From the cell containing the given text, extract its center point as (X, Y) coordinate. 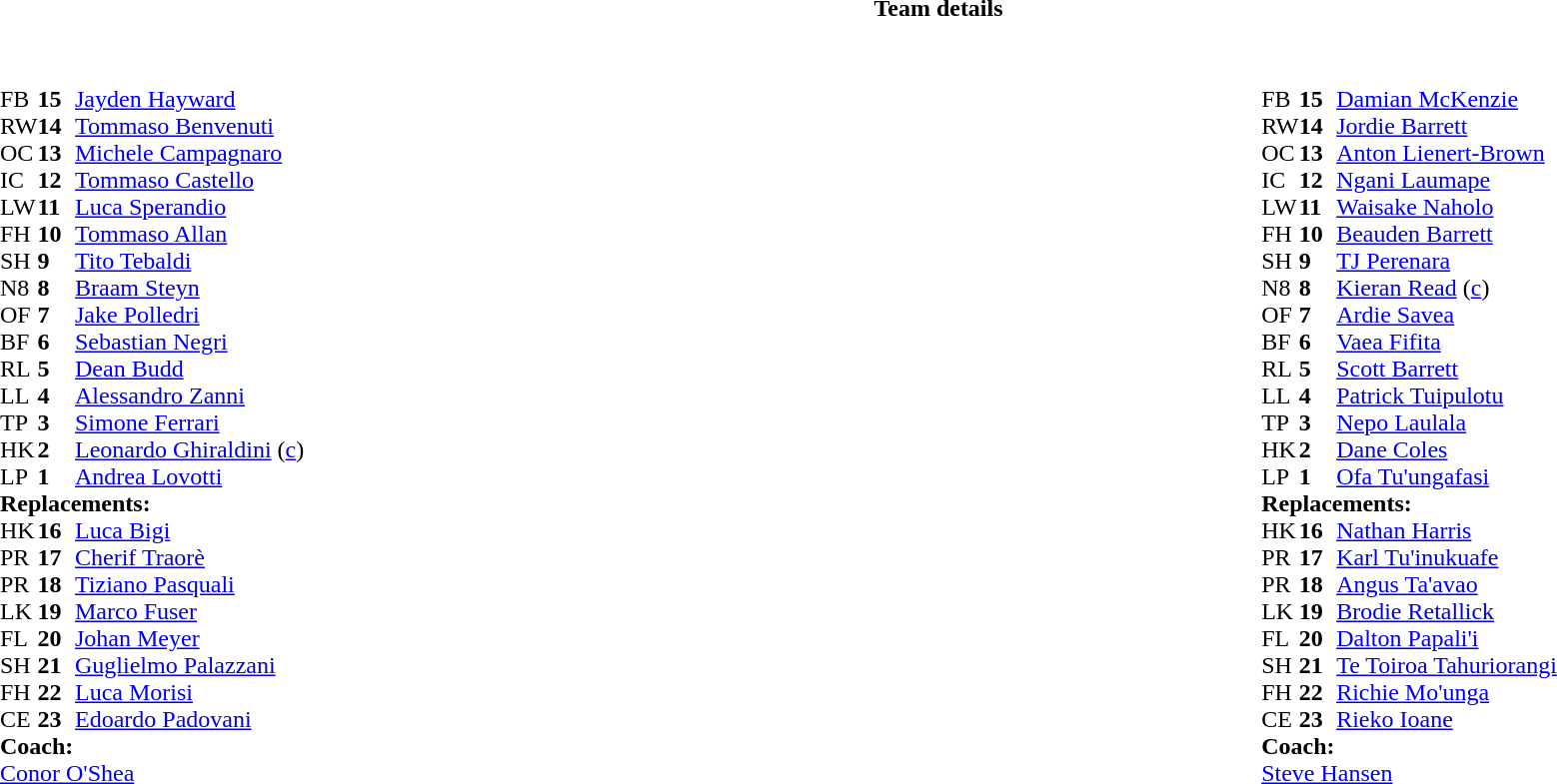
Luca Bigi (190, 531)
Rieko Ioane (1447, 719)
Jayden Hayward (190, 100)
Kieran Read (c) (1447, 288)
Brodie Retallick (1447, 611)
Leonardo Ghiraldini (c) (190, 449)
Michele Campagnaro (190, 154)
TJ Perenara (1447, 262)
Cherif Traorè (190, 557)
Karl Tu'inukuafe (1447, 557)
Waisake Naholo (1447, 208)
Nathan Harris (1447, 531)
Te Toiroa Tahuriorangi (1447, 665)
Dalton Papali'i (1447, 639)
Angus Ta'avao (1447, 585)
Scott Barrett (1447, 370)
Vaea Fifita (1447, 342)
Tommaso Allan (190, 234)
Alessandro Zanni (190, 395)
Edoardo Padovani (190, 719)
Sebastian Negri (190, 342)
Jordie Barrett (1447, 126)
Luca Sperandio (190, 208)
Ofa Tu'ungafasi (1447, 477)
Ardie Savea (1447, 316)
Dane Coles (1447, 449)
Anton Lienert-Brown (1447, 154)
Damian McKenzie (1447, 100)
Andrea Lovotti (190, 477)
Patrick Tuipulotu (1447, 395)
Braam Steyn (190, 288)
Tito Tebaldi (190, 262)
Johan Meyer (190, 639)
Luca Morisi (190, 693)
Marco Fuser (190, 611)
Guglielmo Palazzani (190, 665)
Simone Ferrari (190, 423)
Nepo Laulala (1447, 423)
Ngani Laumape (1447, 180)
Tommaso Castello (190, 180)
Richie Mo'unga (1447, 693)
Tommaso Benvenuti (190, 126)
Tiziano Pasquali (190, 585)
Jake Polledri (190, 316)
Beauden Barrett (1447, 234)
Dean Budd (190, 370)
